Output the (x, y) coordinate of the center of the cell containing the given text.  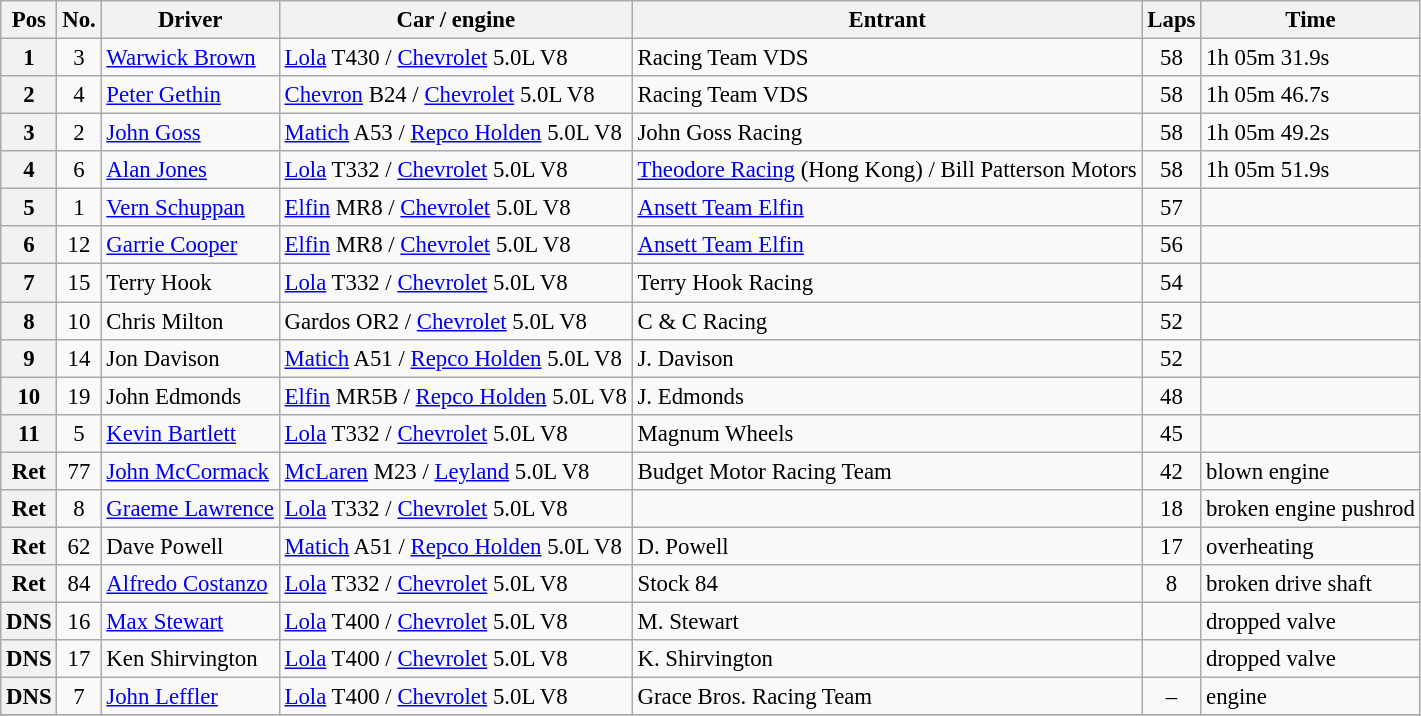
Garrie Cooper (190, 245)
Jon Davison (190, 358)
broken drive shaft (1310, 584)
12 (79, 245)
18 (1172, 509)
John Goss Racing (887, 133)
Magnum Wheels (887, 433)
19 (79, 396)
John Leffler (190, 697)
Lola T430 / Chevrolet 5.0L V8 (456, 58)
Pos (29, 20)
Kevin Bartlett (190, 433)
77 (79, 471)
Ken Shirvington (190, 659)
No. (79, 20)
16 (79, 621)
1h 05m 46.7s (1310, 95)
Chevron B24 / Chevrolet 5.0L V8 (456, 95)
K. Shirvington (887, 659)
blown engine (1310, 471)
56 (1172, 245)
Dave Powell (190, 546)
John McCormack (190, 471)
Theodore Racing (Hong Kong) / Bill Patterson Motors (887, 170)
14 (79, 358)
62 (79, 546)
C & C Racing (887, 321)
48 (1172, 396)
Terry Hook (190, 283)
Chris Milton (190, 321)
11 (29, 433)
D. Powell (887, 546)
Gardos OR2 / Chevrolet 5.0L V8 (456, 321)
Stock 84 (887, 584)
J. Edmonds (887, 396)
John Edmonds (190, 396)
84 (79, 584)
Matich A53 / Repco Holden 5.0L V8 (456, 133)
Peter Gethin (190, 95)
J. Davison (887, 358)
1h 05m 49.2s (1310, 133)
1h 05m 31.9s (1310, 58)
Car / engine (456, 20)
54 (1172, 283)
Driver (190, 20)
Terry Hook Racing (887, 283)
42 (1172, 471)
Grace Bros. Racing Team (887, 697)
Elfin MR5B / Repco Holden 5.0L V8 (456, 396)
M. Stewart (887, 621)
McLaren M23 / Leyland 5.0L V8 (456, 471)
Max Stewart (190, 621)
Alfredo Costanzo (190, 584)
Laps (1172, 20)
Time (1310, 20)
Budget Motor Racing Team (887, 471)
45 (1172, 433)
Alan Jones (190, 170)
9 (29, 358)
Warwick Brown (190, 58)
1h 05m 51.9s (1310, 170)
John Goss (190, 133)
overheating (1310, 546)
57 (1172, 208)
Entrant (887, 20)
– (1172, 697)
engine (1310, 697)
broken engine pushrod (1310, 509)
Graeme Lawrence (190, 509)
15 (79, 283)
Vern Schuppan (190, 208)
